For the text-containing cell, return its midpoint in [X, Y] coordinate format. 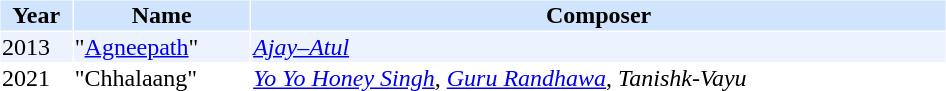
2013 [36, 47]
Year [36, 15]
"Agneepath" [162, 47]
Ajay–Atul [599, 47]
Name [162, 15]
Composer [599, 15]
